Output the (X, Y) coordinate of the center of the cell containing the given text.  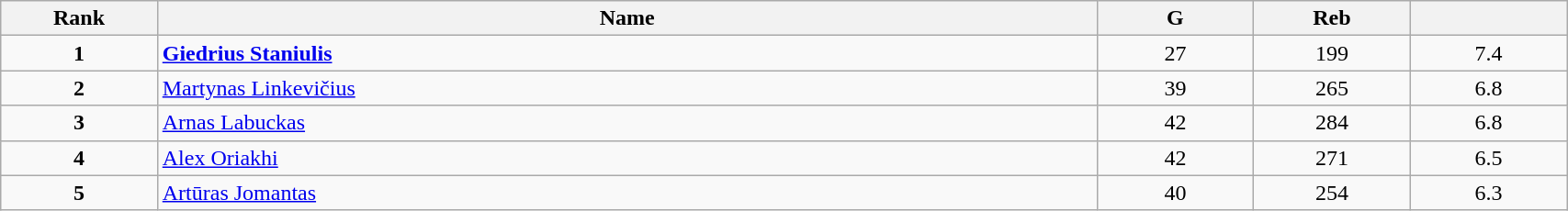
284 (1332, 123)
265 (1332, 88)
254 (1332, 193)
Martynas Linkevičius (626, 88)
Alex Oriakhi (626, 158)
271 (1332, 158)
Arnas Labuckas (626, 123)
Artūras Jomantas (626, 193)
3 (79, 123)
27 (1175, 53)
1 (79, 53)
199 (1332, 53)
6.5 (1488, 158)
5 (79, 193)
39 (1175, 88)
2 (79, 88)
40 (1175, 193)
6.3 (1488, 193)
4 (79, 158)
Name (626, 18)
Giedrius Staniulis (626, 53)
7.4 (1488, 53)
Reb (1332, 18)
G (1175, 18)
Rank (79, 18)
